Detect which cell encompasses the target text, then output its [X, Y] center coordinate. 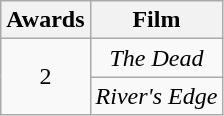
River's Edge [156, 96]
The Dead [156, 58]
Awards [46, 20]
2 [46, 77]
Film [156, 20]
